Output the [X, Y] coordinate of the center of the cell containing the given text.  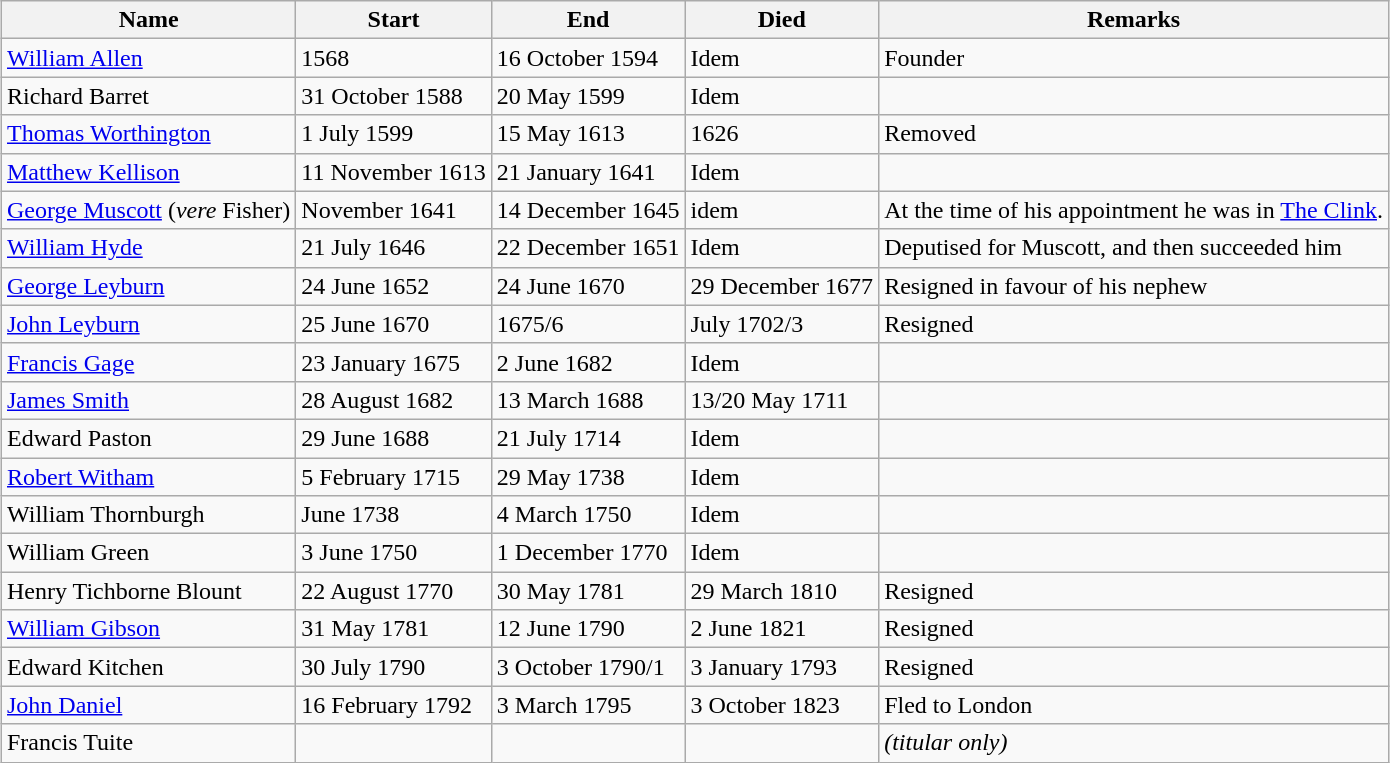
29 December 1677 [782, 286]
13/20 May 1711 [782, 400]
James Smith [148, 400]
31 May 1781 [394, 629]
13 March 1688 [588, 400]
Thomas Worthington [148, 134]
Founder [1134, 58]
16 October 1594 [588, 58]
29 June 1688 [394, 438]
14 December 1645 [588, 210]
25 June 1670 [394, 324]
3 January 1793 [782, 667]
Richard Barret [148, 96]
1675/6 [588, 324]
June 1738 [394, 515]
29 May 1738 [588, 477]
John Leyburn [148, 324]
22 August 1770 [394, 591]
5 February 1715 [394, 477]
2 June 1682 [588, 362]
3 October 1823 [782, 705]
William Gibson [148, 629]
11 November 1613 [394, 172]
William Allen [148, 58]
William Hyde [148, 248]
John Daniel [148, 705]
Francis Tuite [148, 743]
16 February 1792 [394, 705]
21 July 1646 [394, 248]
22 December 1651 [588, 248]
End [588, 20]
1 December 1770 [588, 553]
Remarks [1134, 20]
Edward Paston [148, 438]
3 March 1795 [588, 705]
28 August 1682 [394, 400]
(titular only) [1134, 743]
15 May 1613 [588, 134]
idem [782, 210]
George Leyburn [148, 286]
At the time of his appointment he was in The Clink. [1134, 210]
Francis Gage [148, 362]
Died [782, 20]
30 July 1790 [394, 667]
Start [394, 20]
1 July 1599 [394, 134]
Edward Kitchen [148, 667]
Deputised for Muscott, and then succeeded him [1134, 248]
Robert Witham [148, 477]
23 January 1675 [394, 362]
George Muscott (vere Fisher) [148, 210]
William Green [148, 553]
Removed [1134, 134]
Henry Tichborne Blount [148, 591]
31 October 1588 [394, 96]
1626 [782, 134]
Fled to London [1134, 705]
20 May 1599 [588, 96]
12 June 1790 [588, 629]
21 January 1641 [588, 172]
November 1641 [394, 210]
Name [148, 20]
Matthew Kellison [148, 172]
30 May 1781 [588, 591]
3 October 1790/1 [588, 667]
24 June 1670 [588, 286]
4 March 1750 [588, 515]
29 March 1810 [782, 591]
1568 [394, 58]
24 June 1652 [394, 286]
21 July 1714 [588, 438]
William Thornburgh [148, 515]
2 June 1821 [782, 629]
3 June 1750 [394, 553]
Resigned in favour of his nephew [1134, 286]
July 1702/3 [782, 324]
